For the text-containing cell, return its midpoint in (x, y) coordinate format. 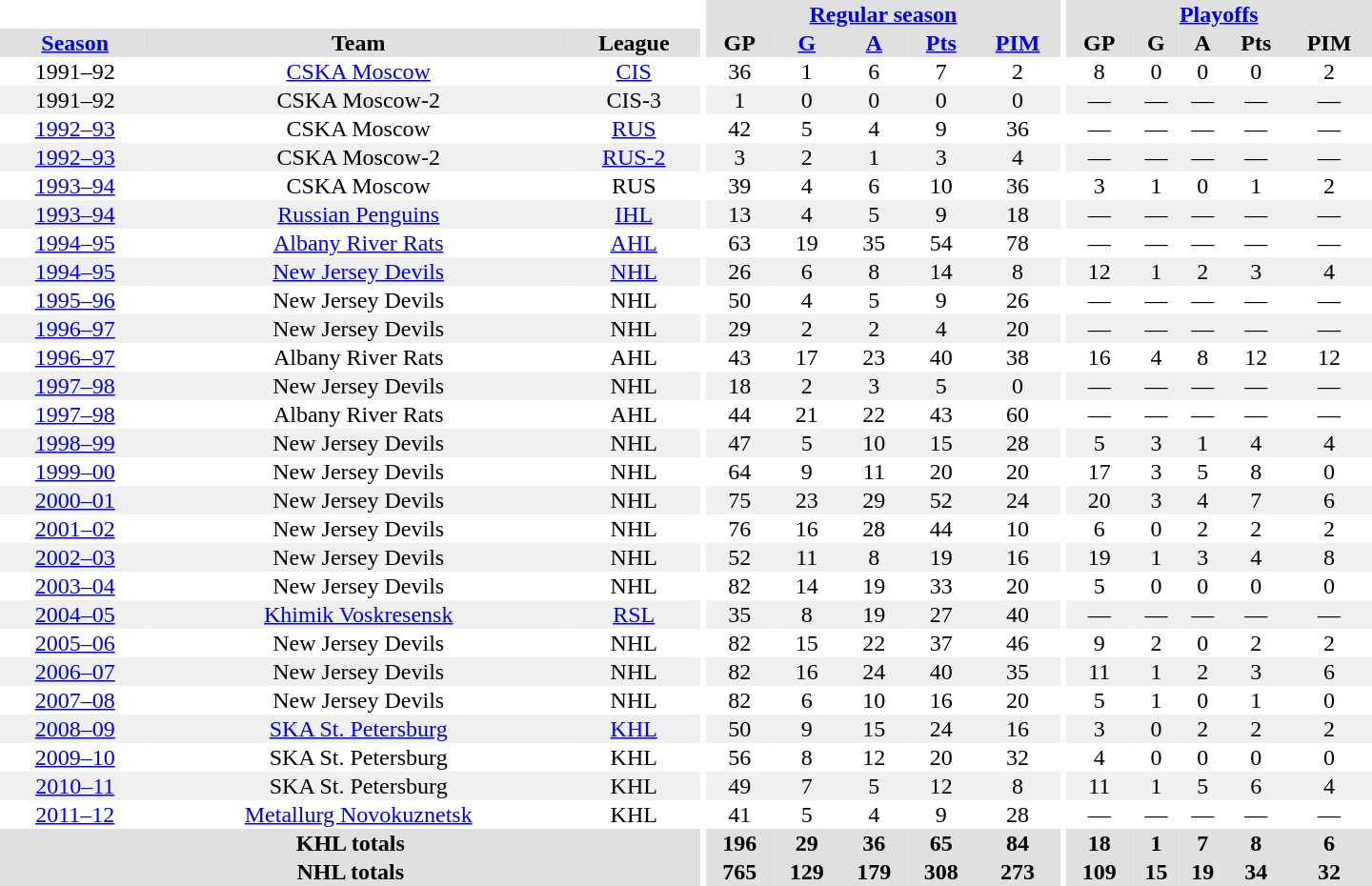
2010–11 (74, 786)
1998–99 (74, 443)
76 (739, 529)
Team (358, 43)
2002–03 (74, 557)
60 (1018, 414)
1995–96 (74, 300)
Regular season (883, 14)
Playoffs (1219, 14)
Metallurg Novokuznetsk (358, 815)
49 (739, 786)
2004–05 (74, 614)
179 (875, 872)
League (635, 43)
2001–02 (74, 529)
RUS-2 (635, 157)
RSL (635, 614)
38 (1018, 357)
2011–12 (74, 815)
KHL totals (351, 843)
2009–10 (74, 757)
1999–00 (74, 472)
2000–01 (74, 500)
2008–09 (74, 729)
27 (941, 614)
2005–06 (74, 643)
2003–04 (74, 586)
34 (1256, 872)
54 (941, 243)
75 (739, 500)
63 (739, 243)
42 (739, 129)
CIS-3 (635, 100)
39 (739, 186)
65 (941, 843)
Khimik Voskresensk (358, 614)
308 (941, 872)
2006–07 (74, 672)
2007–08 (74, 700)
IHL (635, 214)
Season (74, 43)
13 (739, 214)
765 (739, 872)
56 (739, 757)
78 (1018, 243)
46 (1018, 643)
109 (1100, 872)
273 (1018, 872)
129 (808, 872)
21 (808, 414)
33 (941, 586)
84 (1018, 843)
NHL totals (351, 872)
41 (739, 815)
Russian Penguins (358, 214)
196 (739, 843)
CIS (635, 71)
47 (739, 443)
64 (739, 472)
37 (941, 643)
